Detect which cell encompasses the target text, then output its (X, Y) center coordinate. 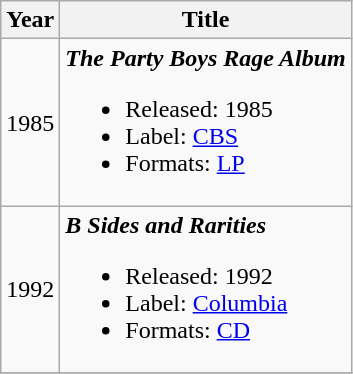
B Sides and RaritiesReleased: 1992Label: ColumbiaFormats: CD (206, 290)
Title (206, 20)
The Party Boys Rage AlbumReleased: 1985Label: CBS Formats: LP (206, 122)
1985 (30, 122)
1992 (30, 290)
Year (30, 20)
